Return [X, Y] of the center of cell containing provided text 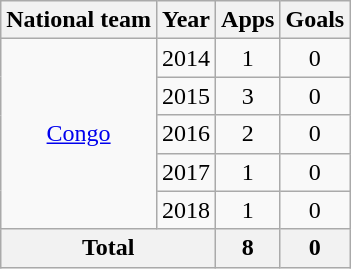
Apps [248, 20]
2016 [186, 134]
Year [186, 20]
2018 [186, 210]
2017 [186, 172]
2 [248, 134]
3 [248, 96]
National team [79, 20]
Total [108, 248]
2014 [186, 58]
8 [248, 248]
Goals [315, 20]
2015 [186, 96]
Congo [79, 134]
